Locate the cell with the specified text and output its (x, y) center coordinate. 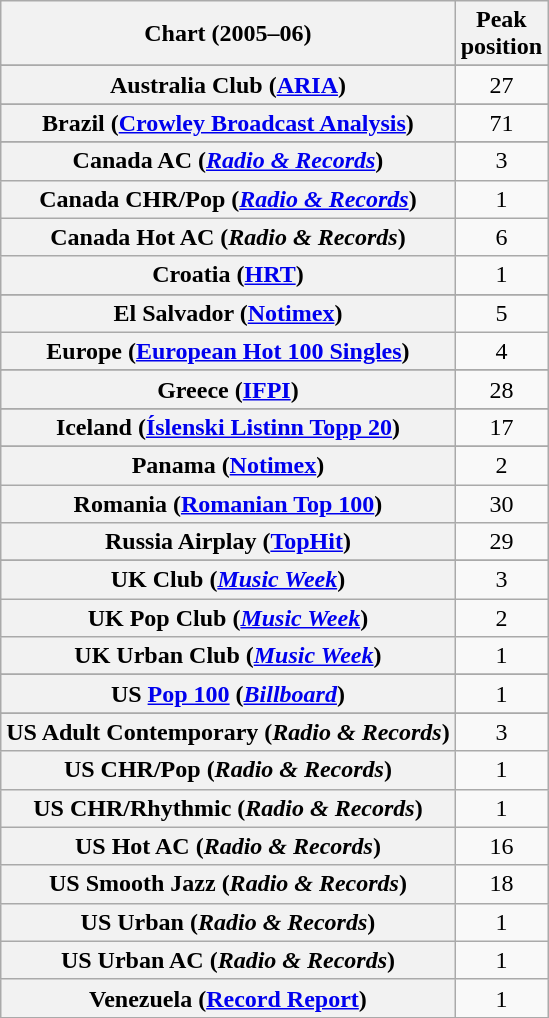
17 (501, 427)
29 (501, 542)
US Adult Contemporary (Radio & Records) (228, 732)
30 (501, 503)
Croatia (HRT) (228, 275)
UK Pop Club (Music Week) (228, 618)
71 (501, 123)
Panama (Notimex) (228, 465)
Romania (Romanian Top 100) (228, 503)
Greece (IFPI) (228, 389)
5 (501, 313)
6 (501, 237)
UK Club (Music Week) (228, 580)
US Pop 100 (Billboard) (228, 694)
Iceland (Íslenski Listinn Topp 20) (228, 427)
Chart (2005–06) (228, 34)
US Smooth Jazz (Radio & Records) (228, 884)
4 (501, 351)
Peakposition (501, 34)
US Hot AC (Radio & Records) (228, 846)
Russia Airplay (TopHit) (228, 542)
US CHR/Pop (Radio & Records) (228, 770)
Europe (European Hot 100 Singles) (228, 351)
16 (501, 846)
Venezuela (Record Report) (228, 998)
El Salvador (Notimex) (228, 313)
Canada CHR/Pop (Radio & Records) (228, 199)
UK Urban Club (Music Week) (228, 656)
Canada AC (Radio & Records) (228, 161)
Australia Club (ARIA) (228, 85)
US CHR/Rhythmic (Radio & Records) (228, 808)
18 (501, 884)
Brazil (Crowley Broadcast Analysis) (228, 123)
28 (501, 389)
27 (501, 85)
US Urban AC (Radio & Records) (228, 960)
Canada Hot AC (Radio & Records) (228, 237)
US Urban (Radio & Records) (228, 922)
